For the text-containing cell, return its midpoint in [X, Y] coordinate format. 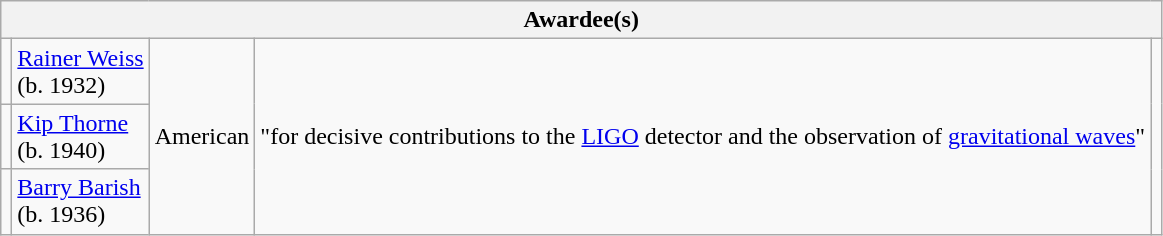
Awardee(s) [582, 20]
Barry Barish(b. 1936) [80, 202]
Kip Thorne(b. 1940) [80, 136]
Rainer Weiss(b. 1932) [80, 72]
"for decisive contributions to the LIGO detector and the observation of gravitational waves" [703, 136]
American [202, 136]
